Provide the [x, y] coordinate of the cell's center where the given text is located.  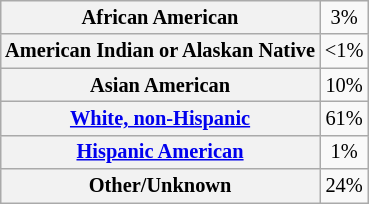
Hispanic American [160, 152]
Asian American [160, 85]
1% [344, 152]
African American [160, 18]
10% [344, 85]
White, non-Hispanic [160, 119]
61% [344, 119]
3% [344, 18]
American Indian or Alaskan Native [160, 51]
24% [344, 186]
<1% [344, 51]
Other/Unknown [160, 186]
